For the text-containing cell, return its midpoint in [x, y] coordinate format. 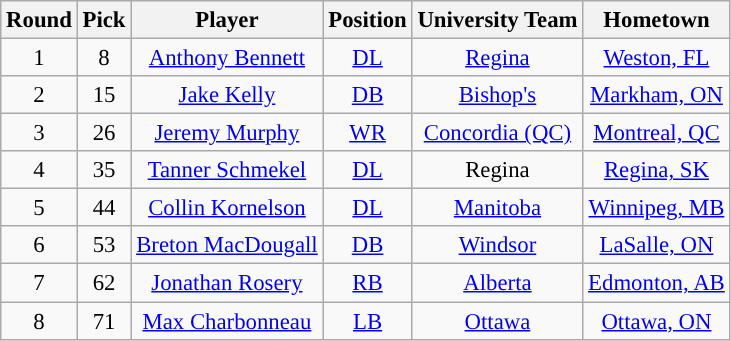
Round [39, 20]
Tanner Schmekel [227, 170]
Max Charbonneau [227, 321]
Anthony Bennett [227, 58]
Pick [104, 20]
Winnipeg, MB [656, 208]
7 [39, 283]
Windsor [498, 245]
WR [368, 133]
62 [104, 283]
Alberta [498, 283]
Jonathan Rosery [227, 283]
71 [104, 321]
15 [104, 95]
Bishop's [498, 95]
Ottawa, ON [656, 321]
Weston, FL [656, 58]
5 [39, 208]
Manitoba [498, 208]
Jake Kelly [227, 95]
26 [104, 133]
Collin Kornelson [227, 208]
LaSalle, ON [656, 245]
Edmonton, AB [656, 283]
Ottawa [498, 321]
1 [39, 58]
Montreal, QC [656, 133]
Hometown [656, 20]
35 [104, 170]
3 [39, 133]
RB [368, 283]
LB [368, 321]
University Team [498, 20]
Jeremy Murphy [227, 133]
4 [39, 170]
6 [39, 245]
Position [368, 20]
Regina, SK [656, 170]
44 [104, 208]
Concordia (QC) [498, 133]
Breton MacDougall [227, 245]
53 [104, 245]
2 [39, 95]
Player [227, 20]
Markham, ON [656, 95]
